Identify which cell holds the provided text, then report its (x, y) central coordinate. 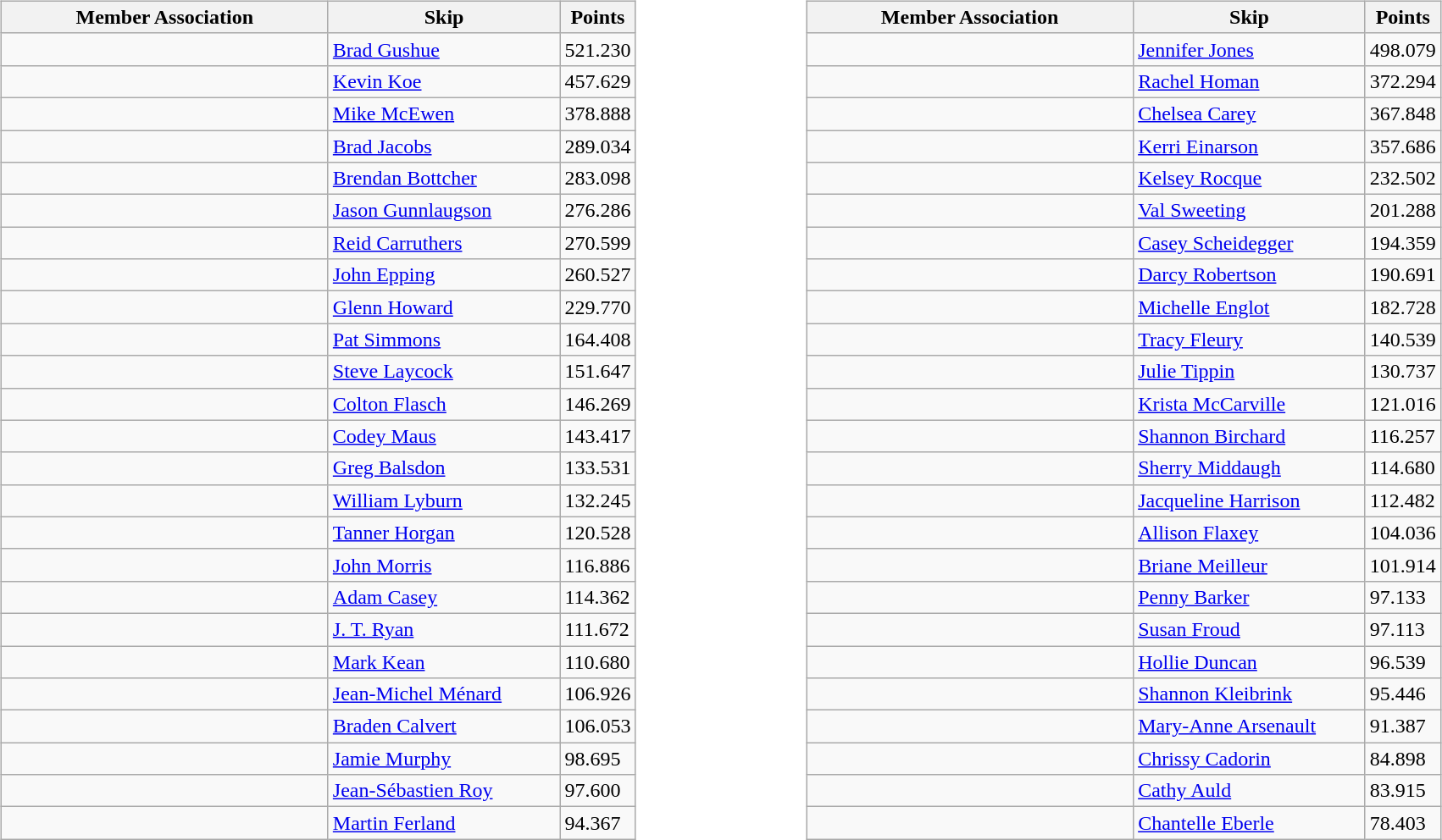
Shannon Birchard (1250, 436)
Julie Tippin (1250, 372)
Penny Barker (1250, 597)
Adam Casey (444, 597)
Brad Gushue (444, 49)
372.294 (1403, 81)
Allison Flaxey (1250, 533)
97.600 (598, 791)
91.387 (1403, 727)
Tanner Horgan (444, 533)
130.737 (1403, 372)
133.531 (598, 468)
Mark Kean (444, 661)
498.079 (1403, 49)
Darcy Robertson (1250, 275)
114.680 (1403, 468)
Brad Jacobs (444, 146)
97.113 (1403, 629)
283.098 (598, 179)
Jacqueline Harrison (1250, 500)
John Epping (444, 275)
98.695 (598, 759)
Jason Gunnlaugson (444, 211)
Susan Froud (1250, 629)
Chelsea Carey (1250, 113)
Greg Balsdon (444, 468)
104.036 (1403, 533)
97.133 (1403, 597)
Val Sweeting (1250, 211)
116.886 (598, 565)
457.629 (598, 81)
116.257 (1403, 436)
Sherry Middaugh (1250, 468)
270.599 (598, 243)
Reid Carruthers (444, 243)
276.286 (598, 211)
146.269 (598, 404)
357.686 (1403, 146)
229.770 (598, 307)
Shannon Kleibrink (1250, 694)
Kevin Koe (444, 81)
106.053 (598, 727)
Chantelle Eberle (1250, 823)
Briane Meilleur (1250, 565)
Brendan Bottcher (444, 179)
Pat Simmons (444, 340)
289.034 (598, 146)
Tracy Fleury (1250, 340)
114.362 (598, 597)
Codey Maus (444, 436)
367.848 (1403, 113)
190.691 (1403, 275)
164.408 (598, 340)
Casey Scheidegger (1250, 243)
182.728 (1403, 307)
121.016 (1403, 404)
111.672 (598, 629)
Jamie Murphy (444, 759)
Martin Ferland (444, 823)
Michelle Englot (1250, 307)
260.527 (598, 275)
232.502 (1403, 179)
201.288 (1403, 211)
Mary-Anne Arsenault (1250, 727)
106.926 (598, 694)
132.245 (598, 500)
Rachel Homan (1250, 81)
110.680 (598, 661)
194.359 (1403, 243)
112.482 (1403, 500)
Mike McEwen (444, 113)
521.230 (598, 49)
J. T. Ryan (444, 629)
95.446 (1403, 694)
Jean-Michel Ménard (444, 694)
83.915 (1403, 791)
78.403 (1403, 823)
John Morris (444, 565)
Jean-Sébastien Roy (444, 791)
Steve Laycock (444, 372)
Colton Flasch (444, 404)
378.888 (598, 113)
Kerri Einarson (1250, 146)
Cathy Auld (1250, 791)
Chrissy Cadorin (1250, 759)
96.539 (1403, 661)
143.417 (598, 436)
Kelsey Rocque (1250, 179)
William Lyburn (444, 500)
84.898 (1403, 759)
Jennifer Jones (1250, 49)
Hollie Duncan (1250, 661)
Glenn Howard (444, 307)
Krista McCarville (1250, 404)
140.539 (1403, 340)
120.528 (598, 533)
151.647 (598, 372)
101.914 (1403, 565)
Braden Calvert (444, 727)
94.367 (598, 823)
